Return the (x, y) coordinate for the center point of the cell that contains the specified text.  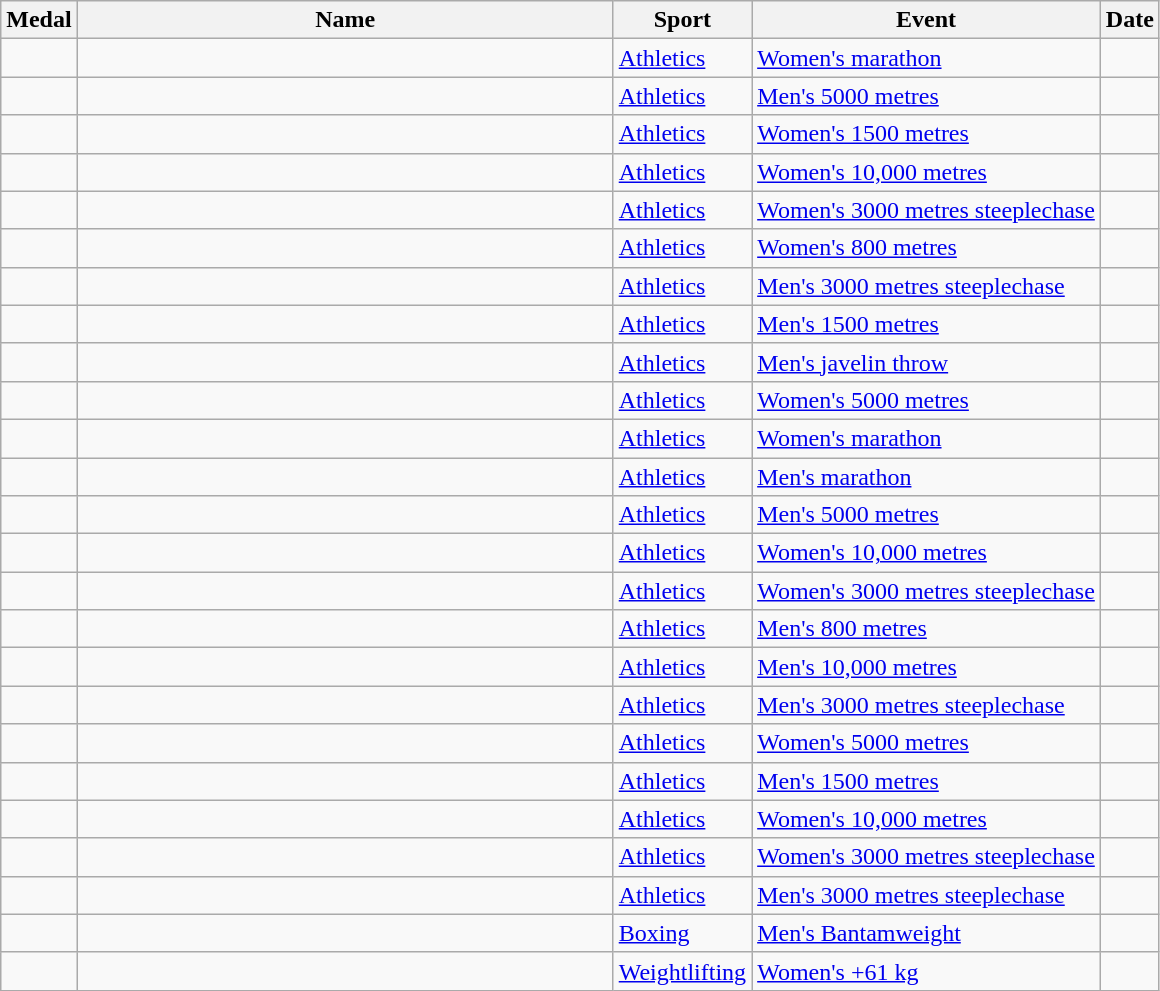
Medal (39, 20)
Men's 800 metres (926, 629)
Women's +61 kg (926, 971)
Date (1130, 20)
Men's 10,000 metres (926, 667)
Men's javelin throw (926, 362)
Boxing (682, 933)
Men's Bantamweight (926, 933)
Name (345, 20)
Event (926, 20)
Women's 1500 metres (926, 134)
Women's 800 metres (926, 248)
Weightlifting (682, 971)
Men's marathon (926, 477)
Sport (682, 20)
